For the text-containing cell, return its midpoint in (x, y) coordinate format. 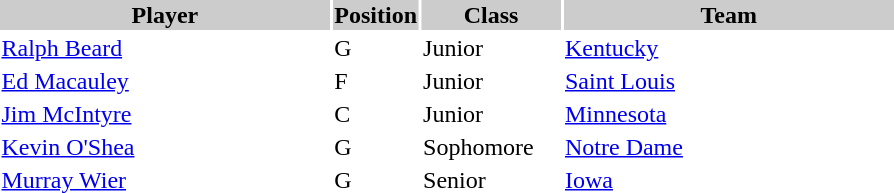
C (376, 114)
Player (165, 15)
Kevin O'Shea (165, 147)
Notre Dame (728, 147)
Jim McIntyre (165, 114)
Sophomore (492, 147)
Saint Louis (728, 81)
Ed Macauley (165, 81)
Minnesota (728, 114)
Class (492, 15)
Position (376, 15)
Ralph Beard (165, 48)
F (376, 81)
Kentucky (728, 48)
Team (728, 15)
